Detect which cell encompasses the target text, then output its (x, y) center coordinate. 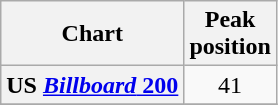
41 (230, 85)
US Billboard 200 (92, 85)
Chart (92, 34)
Peakposition (230, 34)
